For the text-containing cell, return its midpoint in (x, y) coordinate format. 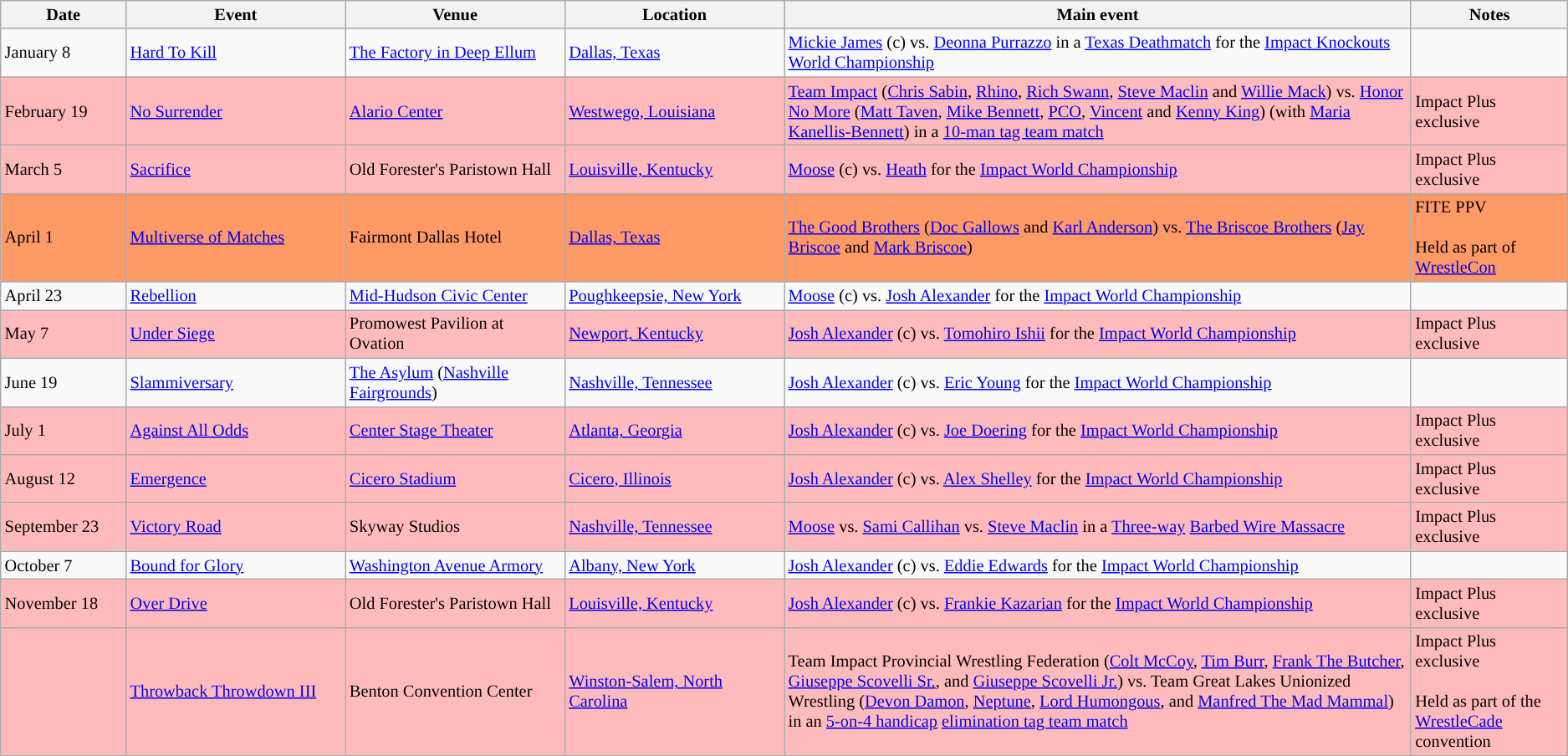
Josh Alexander (c) vs. Tomohiro Ishii for the Impact World Championship (1098, 334)
June 19 (64, 382)
Sacrifice (236, 169)
Bound for Glory (236, 565)
October 7 (64, 565)
No Surrender (236, 111)
Albany, New York (674, 565)
Cicero Stadium (455, 478)
Hard To Kill (236, 53)
Against All Odds (236, 431)
Rebellion (236, 296)
Date (64, 14)
February 19 (64, 111)
March 5 (64, 169)
Notes (1489, 14)
Westwego, Louisiana (674, 111)
Multiverse of Matches (236, 238)
Victory Road (236, 527)
Poughkeepsie, New York (674, 296)
Over Drive (236, 603)
Benton Convention Center (455, 692)
Main event (1098, 14)
The Good Brothers (Doc Gallows and Karl Anderson) vs. The Briscoe Brothers (Jay Briscoe and Mark Briscoe) (1098, 238)
Emergence (236, 478)
Atlanta, Georgia (674, 431)
Josh Alexander (c) vs. Eric Young for the Impact World Championship (1098, 382)
Slammiversary (236, 382)
September 23 (64, 527)
Location (674, 14)
The Asylum (Nashville Fairgrounds) (455, 382)
The Factory in Deep Ellum (455, 53)
Mickie James (c) vs. Deonna Purrazzo in a Texas Deathmatch for the Impact Knockouts World Championship (1098, 53)
November 18 (64, 603)
Skyway Studios (455, 527)
Cicero, Illinois (674, 478)
January 8 (64, 53)
Impact Plus exclusiveHeld as part of the WrestleCade convention (1489, 692)
August 12 (64, 478)
April 1 (64, 238)
May 7 (64, 334)
April 23 (64, 296)
Josh Alexander (c) vs. Eddie Edwards for the Impact World Championship (1098, 565)
Moose (c) vs. Josh Alexander for the Impact World Championship (1098, 296)
Moose (c) vs. Heath for the Impact World Championship (1098, 169)
Fairmont Dallas Hotel (455, 238)
Newport, Kentucky (674, 334)
Josh Alexander (c) vs. Alex Shelley for the Impact World Championship (1098, 478)
July 1 (64, 431)
Alario Center (455, 111)
Moose vs. Sami Callihan vs. Steve Maclin in a Three-way Barbed Wire Massacre (1098, 527)
Washington Avenue Armory (455, 565)
Under Siege (236, 334)
Center Stage Theater (455, 431)
Josh Alexander (c) vs. Joe Doering for the Impact World Championship (1098, 431)
Throwback Throwdown III (236, 692)
Venue (455, 14)
Event (236, 14)
FITE PPVHeld as part of WrestleCon (1489, 238)
Josh Alexander (c) vs. Frankie Kazarian for the Impact World Championship (1098, 603)
Winston-Salem, North Carolina (674, 692)
Promowest Pavilion at Ovation (455, 334)
Mid-Hudson Civic Center (455, 296)
